Detect which cell encompasses the target text, then output its [X, Y] center coordinate. 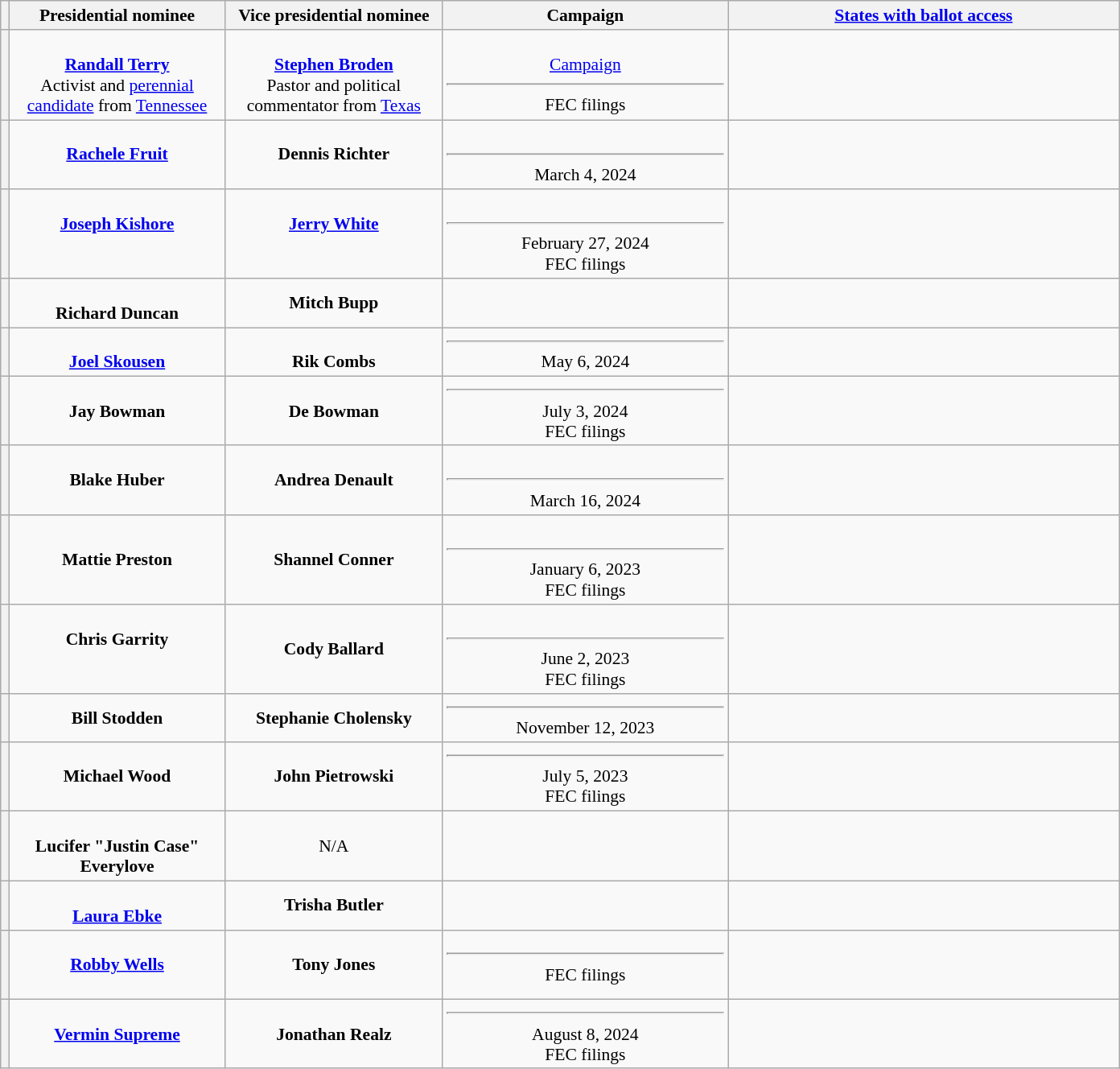
Tony Jones [333, 964]
Michael Wood [117, 777]
Joel Skousen [117, 353]
Blake Huber [117, 481]
July 5, 2023FEC filings [586, 777]
November 12, 2023 [586, 718]
Rachele Fruit [117, 155]
Dennis Richter [333, 155]
States with ballot access [924, 15]
Vermin Supreme [117, 1034]
Jonathan Realz [333, 1034]
Mitch Bupp [333, 303]
August 8, 2024FEC filings [586, 1034]
Jay Bowman [117, 411]
Richard Duncan [117, 303]
Stephen Broden Pastor and political commentator from Texas [333, 75]
John Pietrowski [333, 777]
Rik Combs [333, 353]
July 3, 2024FEC filings [586, 411]
Andrea Denault [333, 481]
N/A [333, 847]
Bill Stodden [117, 718]
Lucifer "Justin Case" Everylove [117, 847]
De Bowman [333, 411]
Shannel Conner [333, 559]
Trisha Butler [333, 905]
CampaignFEC filings [586, 75]
FEC filings [586, 964]
Campaign [586, 15]
Presidential nominee [117, 15]
Robby Wells [117, 964]
March 4, 2024 [586, 155]
February 27, 2024FEC filings [586, 233]
Stephanie Cholensky [333, 718]
January 6, 2023FEC filings [586, 559]
Randall TerryActivist and perennial candidate from Tennessee [117, 75]
May 6, 2024 [586, 353]
Vice presidential nominee [333, 15]
Cody Ballard [333, 649]
Chris Garrity [117, 649]
March 16, 2024 [586, 481]
Joseph Kishore [117, 233]
Jerry White [333, 233]
Laura Ebke [117, 905]
Mattie Preston [117, 559]
June 2, 2023FEC filings [586, 649]
